Scan for the cell matching the given text and deliver its [x, y] coordinate at center. 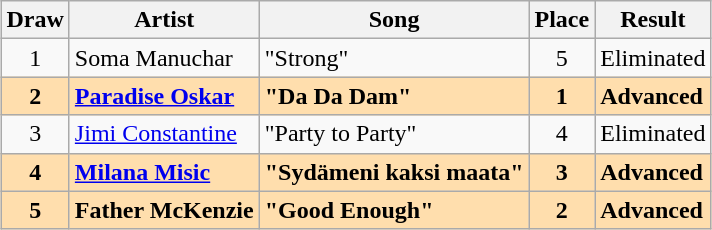
"Party to Party" [394, 134]
Place [562, 20]
Soma Manuchar [164, 58]
Draw [35, 20]
Artist [164, 20]
"Sydämeni kaksi maata" [394, 172]
Jimi Constantine [164, 134]
"Da Da Dam" [394, 96]
Milana Misic [164, 172]
"Strong" [394, 58]
Result [653, 20]
Father McKenzie [164, 210]
"Good Enough" [394, 210]
Paradise Oskar [164, 96]
Song [394, 20]
